Detect which cell encompasses the target text, then output its [x, y] center coordinate. 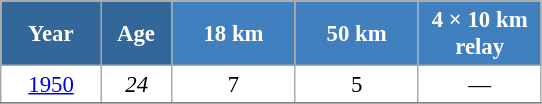
18 km [234, 34]
7 [234, 85]
5 [356, 85]
24 [136, 85]
— [480, 85]
Year [52, 34]
50 km [356, 34]
4 × 10 km relay [480, 34]
1950 [52, 85]
Age [136, 34]
